Provide the [X, Y] coordinate of the cell's center where the given text is located.  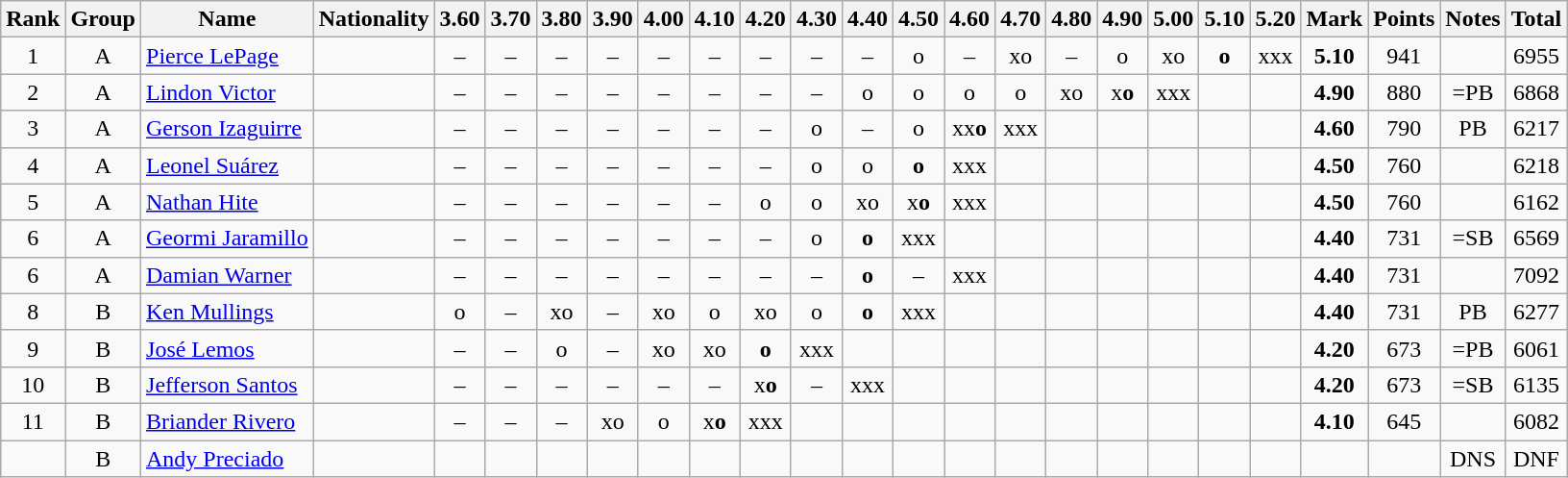
Damian Warner [228, 275]
Name [228, 19]
Nathan Hite [228, 202]
4.30 [817, 19]
6277 [1536, 312]
5.20 [1276, 19]
Gerson Izaguirre [228, 129]
6217 [1536, 129]
6082 [1536, 421]
6162 [1536, 202]
4.70 [1020, 19]
4.80 [1072, 19]
10 [33, 385]
5 [33, 202]
4 [33, 165]
Lindon Victor [228, 92]
6218 [1536, 165]
9 [33, 348]
Total [1536, 19]
Rank [33, 19]
8 [33, 312]
3.70 [511, 19]
645 [1405, 421]
3.80 [561, 19]
Group [104, 19]
941 [1405, 56]
Briander Rivero [228, 421]
2 [33, 92]
790 [1405, 129]
Points [1405, 19]
Pierce LePage [228, 56]
3 [33, 129]
Mark [1335, 19]
Andy Preciado [228, 459]
3.60 [459, 19]
6955 [1536, 56]
xxo [970, 129]
DNS [1473, 459]
Geormi Jaramillo [228, 239]
5.00 [1174, 19]
6569 [1536, 239]
880 [1405, 92]
11 [33, 421]
6061 [1536, 348]
7092 [1536, 275]
Nationality [374, 19]
DNF [1536, 459]
1 [33, 56]
Jefferson Santos [228, 385]
4.00 [663, 19]
6135 [1536, 385]
Notes [1473, 19]
Ken Mullings [228, 312]
6868 [1536, 92]
José Lemos [228, 348]
3.90 [613, 19]
Leonel Suárez [228, 165]
